Identify which cell holds the provided text, then report its [X, Y] central coordinate. 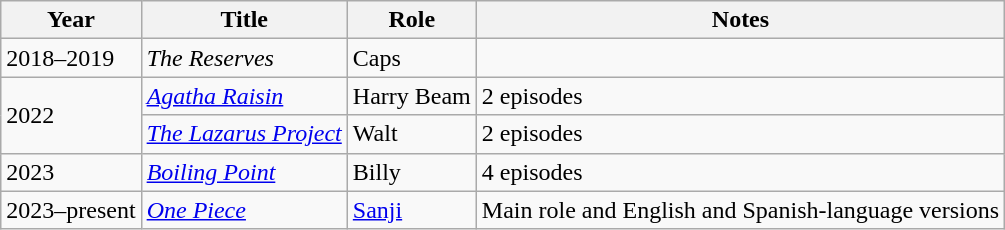
2022 [71, 115]
Sanji [412, 210]
Notes [740, 20]
The Reserves [244, 58]
Year [71, 20]
2023 [71, 172]
Walt [412, 134]
4 episodes [740, 172]
Harry Beam [412, 96]
2018–2019 [71, 58]
Boiling Point [244, 172]
Caps [412, 58]
Billy [412, 172]
Role [412, 20]
2023–present [71, 210]
One Piece [244, 210]
Agatha Raisin [244, 96]
Title [244, 20]
Main role and English and Spanish-language versions [740, 210]
The Lazarus Project [244, 134]
